Return the (x, y) coordinate for the center point of the cell that contains the specified text.  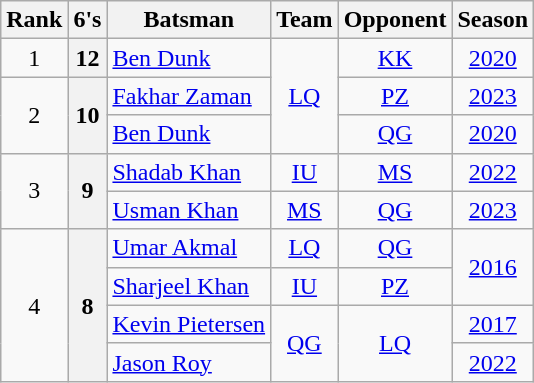
2016 (493, 267)
12 (88, 58)
10 (88, 115)
Sharjeel Khan (189, 286)
Shadab Khan (189, 172)
3 (34, 191)
Season (493, 20)
9 (88, 191)
Team (305, 20)
Batsman (189, 20)
Jason Roy (189, 362)
8 (88, 305)
1 (34, 58)
KK (395, 58)
Opponent (395, 20)
4 (34, 305)
2 (34, 115)
Usman Khan (189, 210)
2017 (493, 324)
Rank (34, 20)
Fakhar Zaman (189, 96)
Kevin Pietersen (189, 324)
Umar Akmal (189, 248)
6's (88, 20)
